Scan for the cell matching the given text and deliver its (X, Y) coordinate at center. 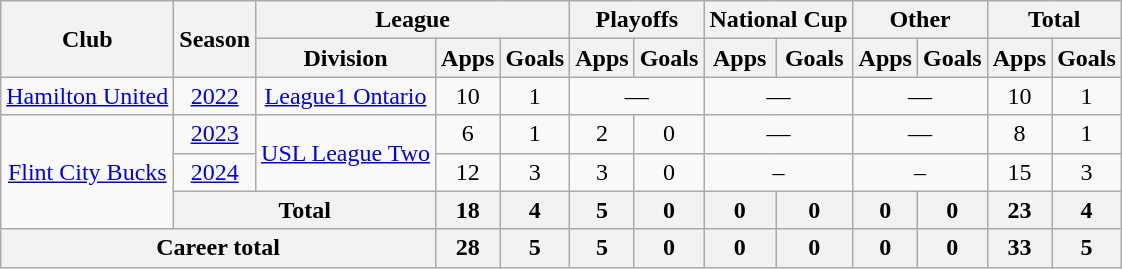
Flint City Bucks (88, 172)
Division (346, 58)
Hamilton United (88, 96)
National Cup (778, 20)
2 (602, 134)
23 (1019, 210)
Career total (218, 248)
USL League Two (346, 153)
Playoffs (637, 20)
Other (920, 20)
6 (468, 134)
2023 (215, 134)
33 (1019, 248)
12 (468, 172)
15 (1019, 172)
18 (468, 210)
8 (1019, 134)
League1 Ontario (346, 96)
28 (468, 248)
2022 (215, 96)
2024 (215, 172)
Season (215, 39)
League (413, 20)
Club (88, 39)
